Detect which cell encompasses the target text, then output its [x, y] center coordinate. 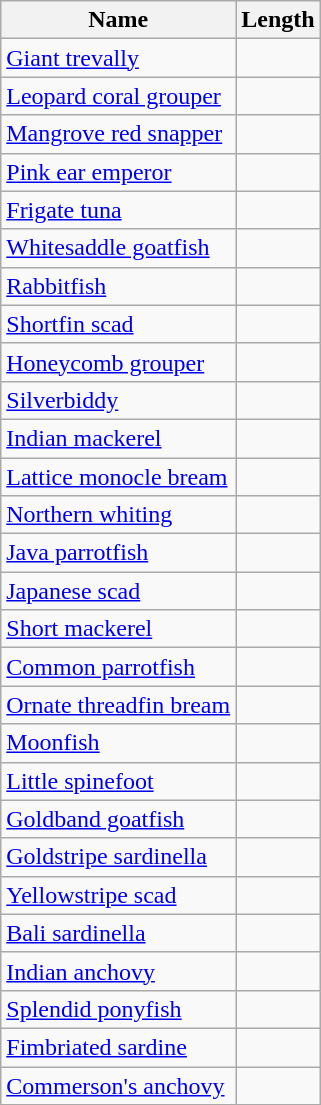
Splendid ponyfish [118, 1009]
Yellowstripe scad [118, 895]
Common parrotfish [118, 667]
Length [278, 20]
Name [118, 20]
Goldstripe sardinella [118, 857]
Frigate tuna [118, 210]
Java parrotfish [118, 553]
Shortfin scad [118, 324]
Honeycomb grouper [118, 362]
Little spinefoot [118, 781]
Giant trevally [118, 58]
Commerson's anchovy [118, 1085]
Pink ear emperor [118, 172]
Leopard coral grouper [118, 96]
Ornate threadfin bream [118, 705]
Indian mackerel [118, 438]
Short mackerel [118, 629]
Northern whiting [118, 515]
Moonfish [118, 743]
Indian anchovy [118, 971]
Lattice monocle bream [118, 477]
Silverbiddy [118, 400]
Whitesaddle goatfish [118, 248]
Rabbitfish [118, 286]
Goldband goatfish [118, 819]
Japanese scad [118, 591]
Mangrove red snapper [118, 134]
Bali sardinella [118, 933]
Fimbriated sardine [118, 1047]
